Capture the cell that displays the provided text and extract its [x, y] central coordinate. 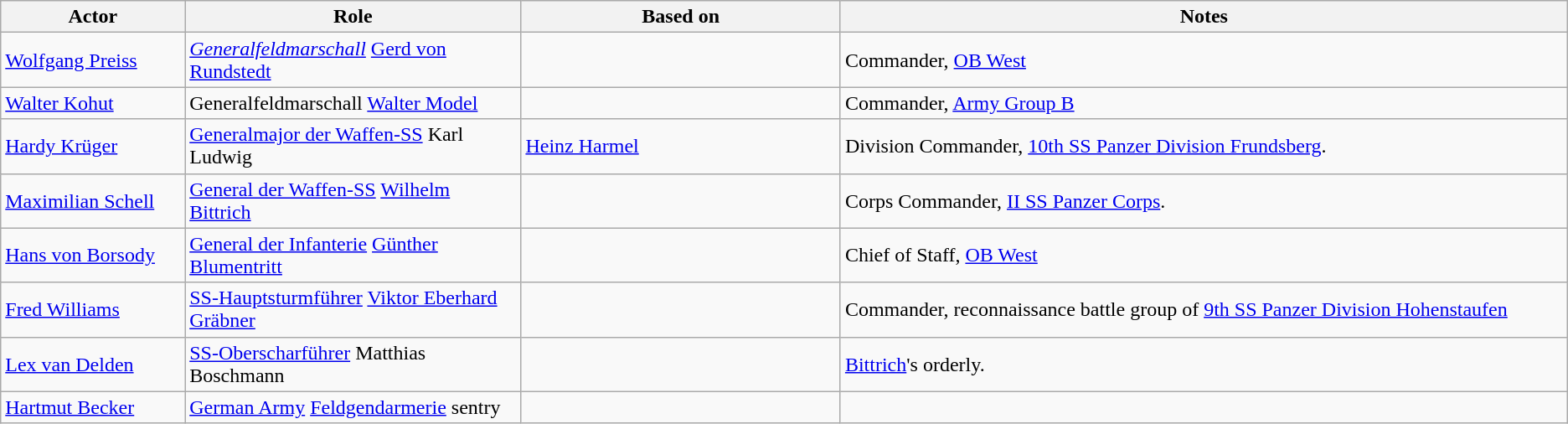
Heinz Harmel [680, 146]
Based on [680, 17]
Corps Commander, II SS Panzer Corps. [1204, 201]
Role [353, 17]
Division Commander, 10th SS Panzer Division Frundsberg. [1204, 146]
Actor [93, 17]
Walter Kohut [93, 103]
SS-Oberscharführer Matthias Boschmann [353, 364]
Generalfeldmarschall Gerd von Rundstedt [353, 60]
Hardy Krüger [93, 146]
General der Waffen-SS Wilhelm Bittrich [353, 201]
Fred Williams [93, 310]
Generalmajor der Waffen-SS Karl Ludwig [353, 146]
Commander, reconnaissance battle group of 9th SS Panzer Division Hohenstaufen [1204, 310]
Lex van Delden [93, 364]
Hans von Borsody [93, 255]
Notes [1204, 17]
Commander, OB West [1204, 60]
SS-Hauptsturmführer Viktor Eberhard Gräbner [353, 310]
Generalfeldmarschall Walter Model [353, 103]
Chief of Staff, OB West [1204, 255]
Hartmut Becker [93, 407]
German Army Feldgendarmerie sentry [353, 407]
Commander, Army Group B [1204, 103]
Wolfgang Preiss [93, 60]
Bittrich's orderly. [1204, 364]
Maximilian Schell [93, 201]
General der Infanterie Günther Blumentritt [353, 255]
